Return (X, Y) of the center of cell containing provided text 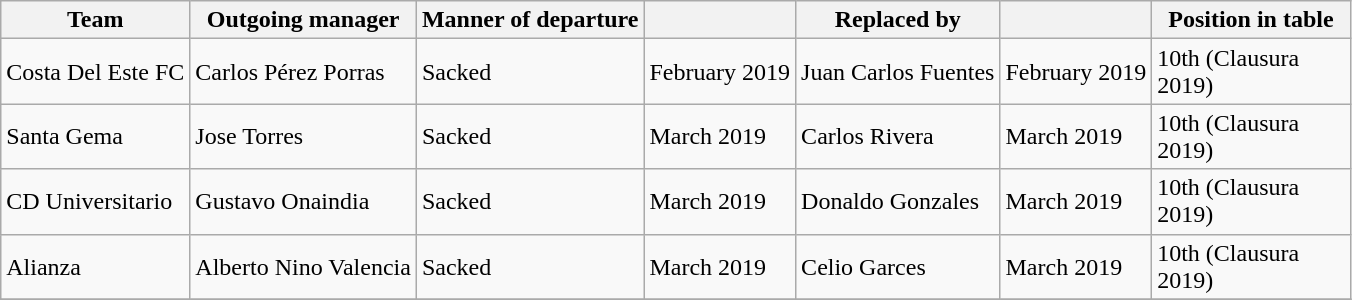
Team (96, 20)
Santa Gema (96, 136)
Position in table (1252, 20)
Costa Del Este FC (96, 72)
Alianza (96, 266)
Jose Torres (304, 136)
Manner of departure (530, 20)
Donaldo Gonzales (898, 202)
Replaced by (898, 20)
Carlos Pérez Porras (304, 72)
CD Universitario (96, 202)
Juan Carlos Fuentes (898, 72)
Carlos Rivera (898, 136)
Celio Garces (898, 266)
Outgoing manager (304, 20)
Gustavo Onaindia (304, 202)
Alberto Nino Valencia (304, 266)
